Find where the given text appears and provide that cell's center as (x, y) coordinate. 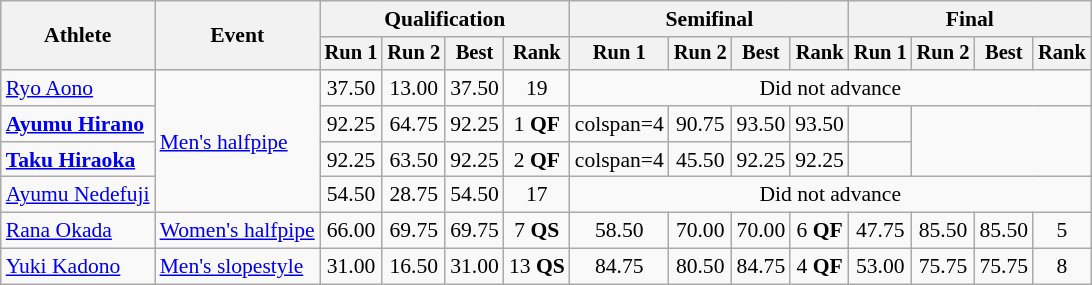
53.00 (880, 267)
Men's halfpipe (238, 141)
6 QF (820, 231)
63.50 (414, 160)
47.75 (880, 231)
Athlete (78, 36)
7 QS (537, 231)
5 (1062, 231)
Event (238, 36)
Final (970, 19)
45.50 (700, 160)
4 QF (820, 267)
Qualification (445, 19)
Taku Hiraoka (78, 160)
Ayumu Hirano (78, 124)
80.50 (700, 267)
17 (537, 195)
13 QS (537, 267)
64.75 (414, 124)
8 (1062, 267)
66.00 (352, 231)
90.75 (700, 124)
Rana Okada (78, 231)
1 QF (537, 124)
13.00 (414, 88)
Semifinal (710, 19)
19 (537, 88)
Men's slopestyle (238, 267)
Ayumu Nedefuji (78, 195)
28.75 (414, 195)
Women's halfpipe (238, 231)
2 QF (537, 160)
58.50 (620, 231)
Yuki Kadono (78, 267)
16.50 (414, 267)
Ryo Aono (78, 88)
